From the cell containing the given text, extract its center point as (X, Y) coordinate. 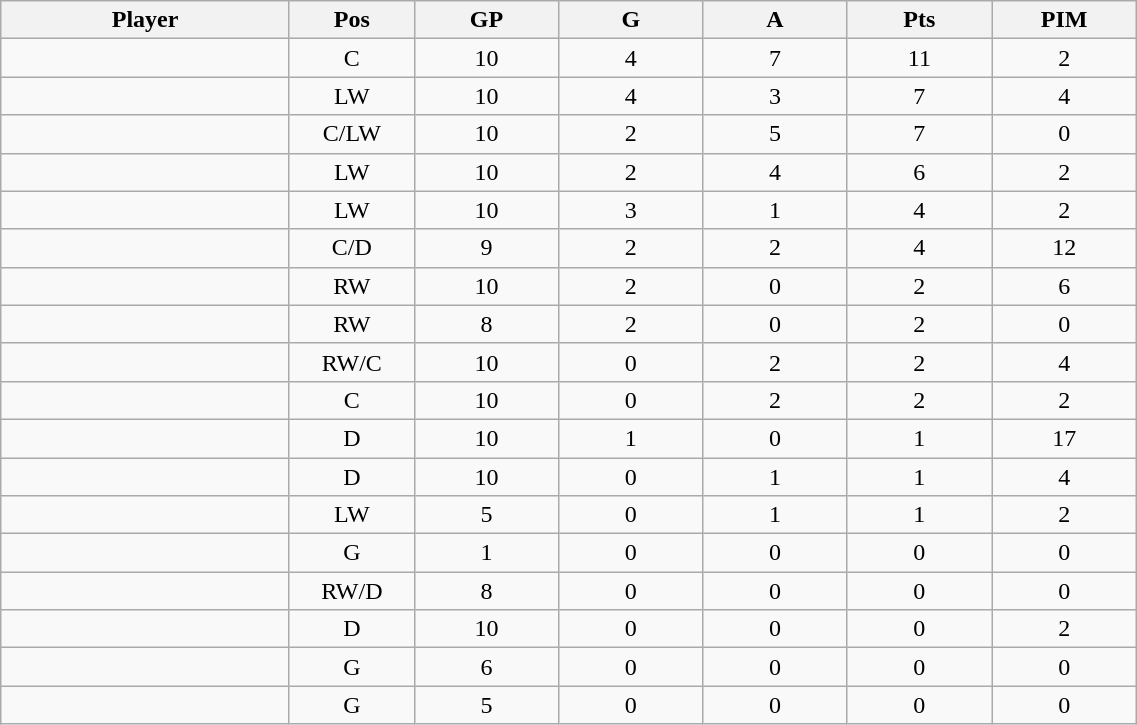
C/D (352, 248)
Player (146, 20)
RW/D (352, 591)
12 (1064, 248)
RW/C (352, 362)
17 (1064, 438)
Pos (352, 20)
PIM (1064, 20)
A (775, 20)
9 (486, 248)
11 (919, 58)
GP (486, 20)
Pts (919, 20)
C/LW (352, 134)
